Return the (x, y) coordinate for the center point of the cell that contains the specified text.  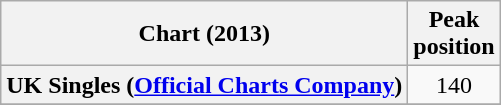
UK Singles (Official Charts Company) (204, 85)
Peakposition (454, 34)
Chart (2013) (204, 34)
140 (454, 85)
